Identify which cell holds the provided text, then report its [X, Y] central coordinate. 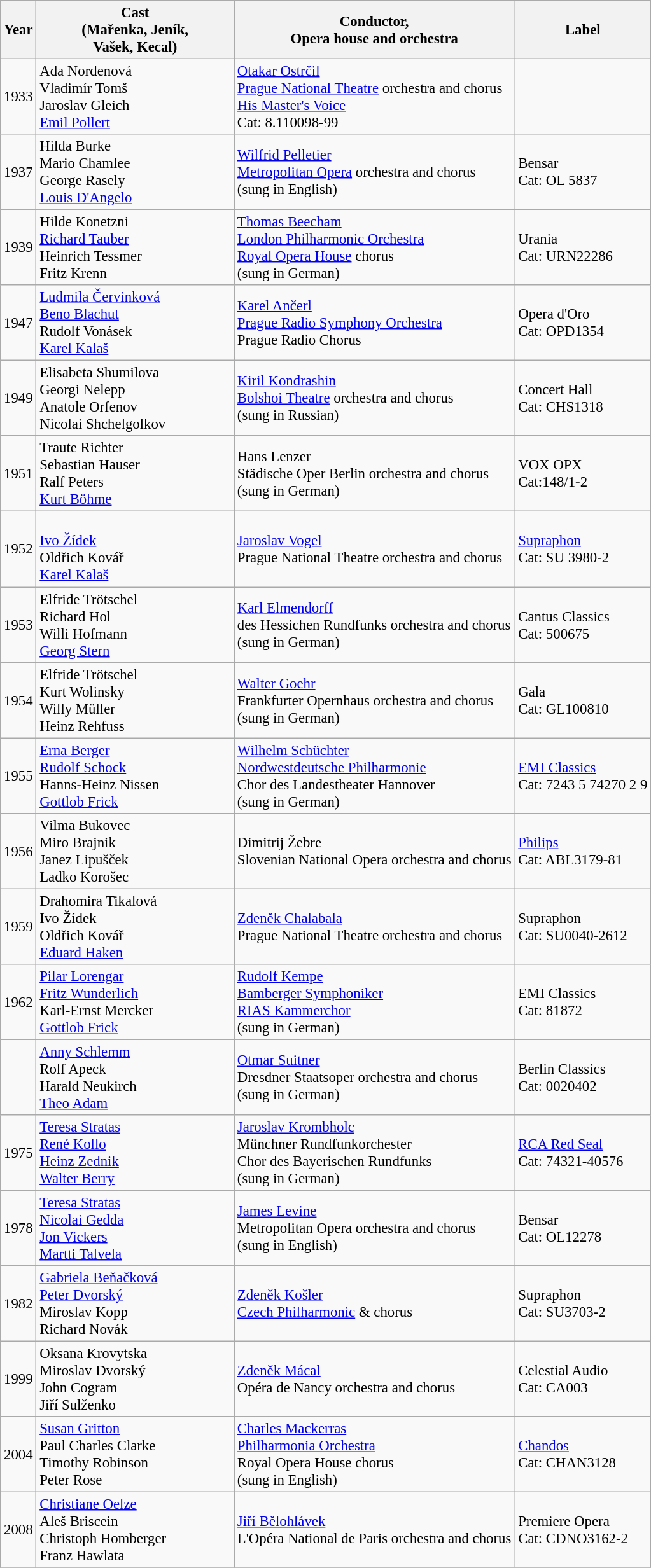
2008 [18, 1530]
Drahomira TikalováIvo ŽídekOldřich KovářEduard Haken [135, 926]
1952 [18, 550]
Erna BergerRudolf SchockHanns-Heinz NissenGottlob Frick [135, 776]
SupraphonCat: SU 3980-2 [583, 550]
Gabriela BeňačkováPeter DvorskýMiroslav KoppRichard Novák [135, 1304]
Wilfrid PelletierMetropolitan Opera orchestra and chorus(sung in English) [374, 172]
Susan GrittonPaul Charles ClarkeTimothy RobinsonPeter Rose [135, 1454]
Teresa StratasRené KolloHeinz ZednikWalter Berry [135, 1153]
1947 [18, 323]
1975 [18, 1153]
1978 [18, 1228]
GalaCat: GL100810 [583, 700]
2004 [18, 1454]
Elfride TrötschelKurt WolinskyWilly MüllerHeinz Rehfuss [135, 700]
Elfride TrötschelRichard HolWilli HofmannGeorg Stern [135, 625]
Kiril KondrashinBolshoi Theatre orchestra and chorus(sung in Russian) [374, 398]
Vilma BukovecMiro BrajnikJanez LipuščekLadko Korošec [135, 851]
1951 [18, 475]
Celestial AudioCat: CA003 [583, 1379]
VOX OPXCat:148/1-2 [583, 475]
Dimitrij ŽebreSlovenian National Opera orchestra and chorus [374, 851]
UraniaCat: URN22286 [583, 248]
1933 [18, 97]
Ludmila ČervinkováBeno BlachutRudolf VonásekKarel Kalaš [135, 323]
Pilar LorengarFritz WunderlichKarl-Ernst MerckerGottlob Frick [135, 1003]
1982 [18, 1304]
Concert HallCat: CHS1318 [583, 398]
Hilda BurkeMario ChamleeGeorge RaselyLouis D'Angelo [135, 172]
1954 [18, 700]
Wilhelm SchüchterNordwestdeutsche PhilharmonieChor des Landestheater Hannover(sung in German) [374, 776]
1953 [18, 625]
1955 [18, 776]
Berlin ClassicsCat: 0020402 [583, 1078]
Karel AnčerlPrague Radio Symphony OrchestraPrague Radio Chorus [374, 323]
Jiří BělohlávekL'Opéra National de Paris orchestra and chorus [374, 1530]
Christiane OelzeAleš BrisceinChristoph HombergerFranz Hawlata [135, 1530]
Hans LenzerStädische Oper Berlin orchestra and chorus(sung in German) [374, 475]
Karl Elmendorffdes Hessichen Rundfunks orchestra and chorus(sung in German) [374, 625]
1939 [18, 248]
Cantus ClassicsCat: 500675 [583, 625]
Charles MackerrasPhilharmonia OrchestraRoyal Opera House chorus(sung in English) [374, 1454]
Teresa StratasNicolai GeddaJon VickersMartti Talvela [135, 1228]
SupraphonCat: SU0040-2612 [583, 926]
PhilipsCat: ABL3179-81 [583, 851]
RCA Red SealCat: 74321-40576 [583, 1153]
Anny SchlemmRolf ApeckHarald NeukirchTheo Adam [135, 1078]
Opera d'OroCat: OPD1354 [583, 323]
Conductor,Opera house and orchestra [374, 30]
Cast(Mařenka, Jeník,Vašek, Kecal) [135, 30]
Zdeněk ChalabalaPrague National Theatre orchestra and chorus [374, 926]
Rudolf KempeBamberger SymphonikerRIAS Kammerchor(sung in German) [374, 1003]
Zdeněk KošlerCzech Philharmonic & chorus [374, 1304]
1962 [18, 1003]
Hilde KonetzniRichard TauberHeinrich TessmerFritz Krenn [135, 248]
Traute RichterSebastian HauserRalf PetersKurt Böhme [135, 475]
ChandosCat: CHAN3128 [583, 1454]
Thomas BeechamLondon Philharmonic OrchestraRoyal Opera House chorus(sung in German) [374, 248]
BensarCat: OL 5837 [583, 172]
Premiere OperaCat: CDNO3162-2 [583, 1530]
Year [18, 30]
Oksana KrovytskaMiroslav DvorskýJohn CogramJiří Sulženko [135, 1379]
EMI ClassicsCat: 7243 5 74270 2 9 [583, 776]
Walter GoehrFrankfurter Opernhaus orchestra and chorus(sung in German) [374, 700]
Jaroslav KrombholcMünchner RundfunkorchesterChor des Bayerischen Rundfunks(sung in German) [374, 1153]
Ada NordenováVladimír TomšJaroslav GleichEmil Pollert [135, 97]
1949 [18, 398]
1956 [18, 851]
EMI ClassicsCat: 81872 [583, 1003]
Zdeněk MácalOpéra de Nancy orchestra and chorus [374, 1379]
1999 [18, 1379]
1937 [18, 172]
James LevineMetropolitan Opera orchestra and chorus(sung in English) [374, 1228]
Jaroslav VogelPrague National Theatre orchestra and chorus [374, 550]
Otmar SuitnerDresdner Staatsoper orchestra and chorus(sung in German) [374, 1078]
Ivo ŽídekOldřich KovářKarel Kalaš [135, 550]
SupraphonCat: SU3703-2 [583, 1304]
Elisabeta ShumilovaGeorgi NeleppAnatole OrfenovNicolai Shchelgolkov [135, 398]
BensarCat: OL12278 [583, 1228]
1959 [18, 926]
Otakar OstrčilPrague National Theatre orchestra and chorusHis Master's VoiceCat: 8.110098-99 [374, 97]
Label [583, 30]
